Capture the cell that displays the provided text and extract its [X, Y] central coordinate. 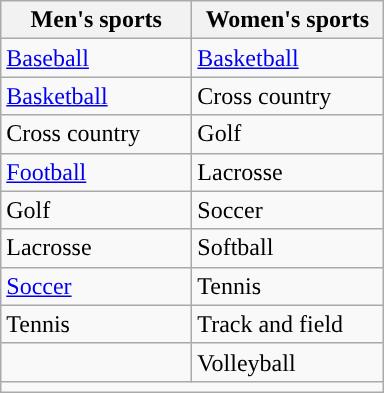
Women's sports [288, 20]
Men's sports [96, 20]
Softball [288, 248]
Baseball [96, 58]
Volleyball [288, 362]
Track and field [288, 324]
Football [96, 172]
